Detect which cell encompasses the target text, then output its [X, Y] center coordinate. 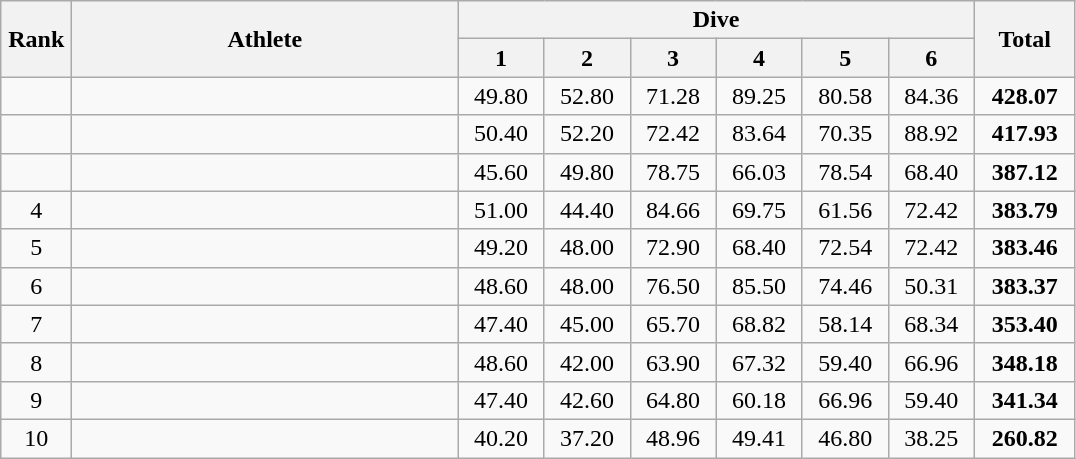
38.25 [931, 438]
64.80 [673, 400]
45.00 [587, 324]
37.20 [587, 438]
52.80 [587, 96]
61.56 [845, 210]
83.64 [759, 134]
46.80 [845, 438]
42.00 [587, 362]
68.82 [759, 324]
9 [36, 400]
8 [36, 362]
7 [36, 324]
Dive [716, 20]
88.92 [931, 134]
341.34 [1024, 400]
353.40 [1024, 324]
84.36 [931, 96]
49.20 [501, 248]
49.41 [759, 438]
60.18 [759, 400]
45.60 [501, 172]
67.32 [759, 362]
63.90 [673, 362]
10 [36, 438]
Total [1024, 39]
Rank [36, 39]
40.20 [501, 438]
80.58 [845, 96]
417.93 [1024, 134]
78.54 [845, 172]
72.90 [673, 248]
50.40 [501, 134]
51.00 [501, 210]
383.37 [1024, 286]
58.14 [845, 324]
383.79 [1024, 210]
52.20 [587, 134]
85.50 [759, 286]
89.25 [759, 96]
78.75 [673, 172]
383.46 [1024, 248]
387.12 [1024, 172]
260.82 [1024, 438]
48.96 [673, 438]
42.60 [587, 400]
68.34 [931, 324]
44.40 [587, 210]
76.50 [673, 286]
1 [501, 58]
Athlete [265, 39]
65.70 [673, 324]
69.75 [759, 210]
74.46 [845, 286]
72.54 [845, 248]
70.35 [845, 134]
428.07 [1024, 96]
71.28 [673, 96]
2 [587, 58]
84.66 [673, 210]
50.31 [931, 286]
66.03 [759, 172]
3 [673, 58]
348.18 [1024, 362]
